Output the (X, Y) coordinate of the center of the cell containing the given text.  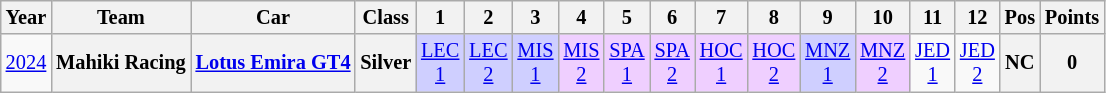
MIS1 (535, 63)
1 (440, 17)
7 (722, 17)
Pos (1020, 17)
6 (672, 17)
10 (882, 17)
4 (581, 17)
Year (26, 17)
9 (828, 17)
Car (274, 17)
MNZ2 (882, 63)
0 (1072, 63)
Silver (386, 63)
JED1 (932, 63)
MIS2 (581, 63)
11 (932, 17)
Mahiki Racing (120, 63)
LEC2 (488, 63)
MNZ1 (828, 63)
5 (626, 17)
HOC2 (774, 63)
2024 (26, 63)
NC (1020, 63)
3 (535, 17)
JED2 (978, 63)
Points (1072, 17)
Lotus Emira GT4 (274, 63)
12 (978, 17)
Class (386, 17)
HOC1 (722, 63)
LEC1 (440, 63)
8 (774, 17)
SPA1 (626, 63)
2 (488, 17)
SPA2 (672, 63)
Team (120, 17)
